Determine the (x, y) coordinate at the center of the cell enclosing the given text.  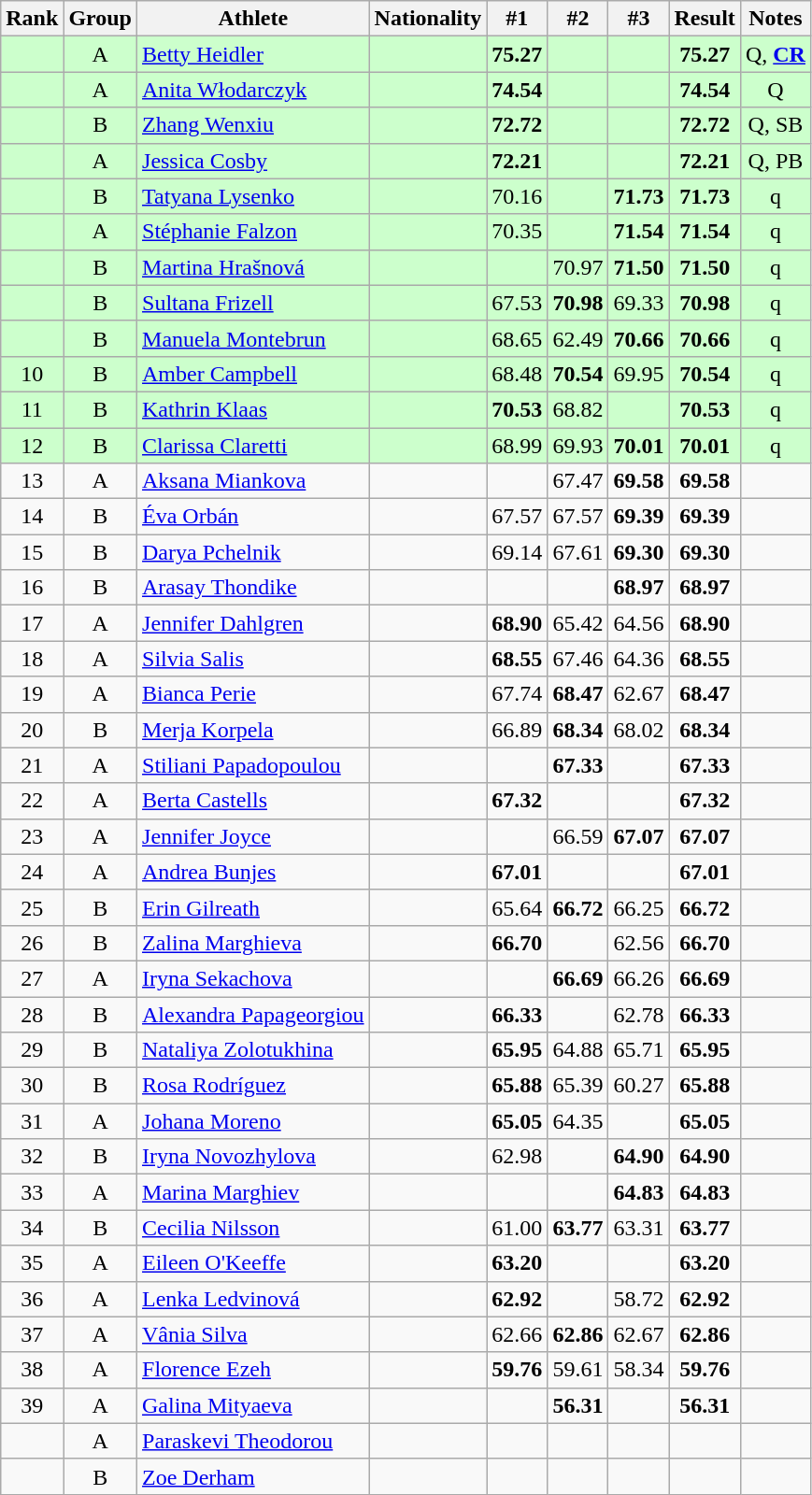
Betty Heidler (254, 54)
69.14 (518, 552)
31 (32, 1121)
Cecilia Nilsson (254, 1228)
61.00 (518, 1228)
64.56 (639, 623)
Kathrin Klaas (254, 409)
67.61 (577, 552)
59.61 (577, 1370)
14 (32, 517)
Zhang Wenxiu (254, 125)
Nationality (428, 19)
Jennifer Joyce (254, 836)
33 (32, 1192)
Manuela Montebrun (254, 338)
Johana Moreno (254, 1121)
Stiliani Papadopoulou (254, 765)
13 (32, 481)
Zoe Derham (254, 1476)
68.02 (639, 730)
Sultana Frizell (254, 303)
65.64 (518, 907)
70.16 (518, 196)
18 (32, 659)
65.42 (577, 623)
66.25 (639, 907)
Rank (32, 19)
10 (32, 374)
39 (32, 1405)
70.97 (577, 267)
66.59 (577, 836)
69.33 (639, 303)
#3 (639, 19)
38 (32, 1370)
36 (32, 1299)
Iryna Novozhylova (254, 1157)
69.93 (577, 446)
17 (32, 623)
68.82 (577, 409)
62.78 (639, 1014)
19 (32, 694)
Paraskevi Theodorou (254, 1441)
Group (101, 19)
Clarissa Claretti (254, 446)
11 (32, 409)
26 (32, 943)
35 (32, 1263)
27 (32, 978)
Bianca Perie (254, 694)
65.39 (577, 1086)
58.72 (639, 1299)
28 (32, 1014)
#2 (577, 19)
60.27 (639, 1086)
Rosa Rodríguez (254, 1086)
70.35 (518, 232)
Tatyana Lysenko (254, 196)
34 (32, 1228)
Vânia Silva (254, 1334)
63.31 (639, 1228)
30 (32, 1086)
Marina Marghiev (254, 1192)
15 (32, 552)
68.99 (518, 446)
Iryna Sekachova (254, 978)
58.34 (639, 1370)
64.36 (639, 659)
67.53 (518, 303)
69.95 (639, 374)
Zalina Marghieva (254, 943)
Merja Korpela (254, 730)
62.56 (639, 943)
20 (32, 730)
Aksana Miankova (254, 481)
62.98 (518, 1157)
Lenka Ledvinová (254, 1299)
Berta Castells (254, 801)
Q (776, 90)
Galina Mityaeva (254, 1405)
62.49 (577, 338)
Stéphanie Falzon (254, 232)
Alexandra Papageorgiou (254, 1014)
64.35 (577, 1121)
68.65 (518, 338)
Notes (776, 19)
16 (32, 588)
29 (32, 1050)
67.46 (577, 659)
Anita Włodarczyk (254, 90)
Erin Gilreath (254, 907)
22 (32, 801)
Amber Campbell (254, 374)
21 (32, 765)
12 (32, 446)
68.48 (518, 374)
Éva Orbán (254, 517)
Martina Hrašnová (254, 267)
Andrea Bunjes (254, 872)
#1 (518, 19)
64.88 (577, 1050)
Arasay Thondike (254, 588)
25 (32, 907)
Darya Pchelnik (254, 552)
Florence Ezeh (254, 1370)
Result (705, 19)
Q, CR (776, 54)
66.26 (639, 978)
67.47 (577, 481)
67.74 (518, 694)
Q, PB (776, 161)
Eileen O'Keeffe (254, 1263)
37 (32, 1334)
65.71 (639, 1050)
Jessica Cosby (254, 161)
Athlete (254, 19)
66.89 (518, 730)
Jennifer Dahlgren (254, 623)
Nataliya Zolotukhina (254, 1050)
Q, SB (776, 125)
23 (32, 836)
32 (32, 1157)
24 (32, 872)
62.66 (518, 1334)
Silvia Salis (254, 659)
